Capture the cell that displays the provided text and extract its [X, Y] central coordinate. 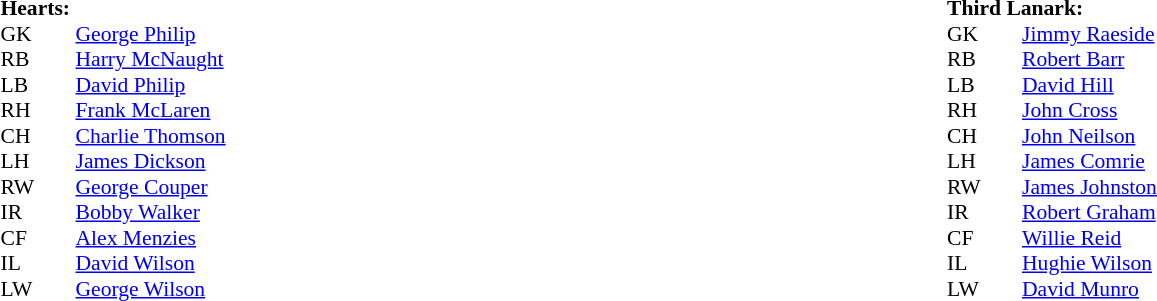
Alex Menzies [151, 238]
David Hill [1090, 85]
David Wilson [151, 263]
Bobby Walker [151, 213]
James Dickson [151, 161]
Robert Barr [1090, 59]
George Couper [151, 187]
John Cross [1090, 111]
James Johnston [1090, 187]
Harry McNaught [151, 59]
Jimmy Raeside [1090, 34]
Robert Graham [1090, 213]
David Philip [151, 85]
Frank McLaren [151, 111]
Hughie Wilson [1090, 263]
George Philip [151, 34]
John Neilson [1090, 136]
Willie Reid [1090, 238]
Charlie Thomson [151, 136]
James Comrie [1090, 161]
